Return [x, y] of the center of cell containing provided text 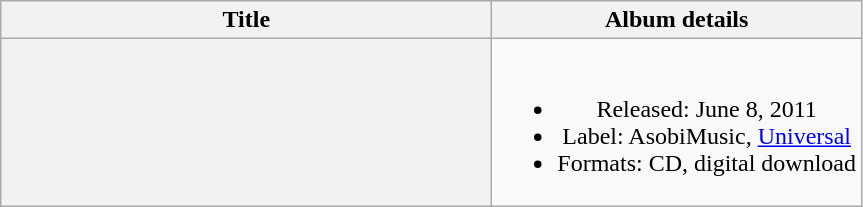
Album details [677, 20]
Released: June 8, 2011 Label: AsobiMusic, UniversalFormats: CD, digital download [677, 122]
Title [246, 20]
